Return the (x, y) coordinate for the center point of the cell that contains the specified text.  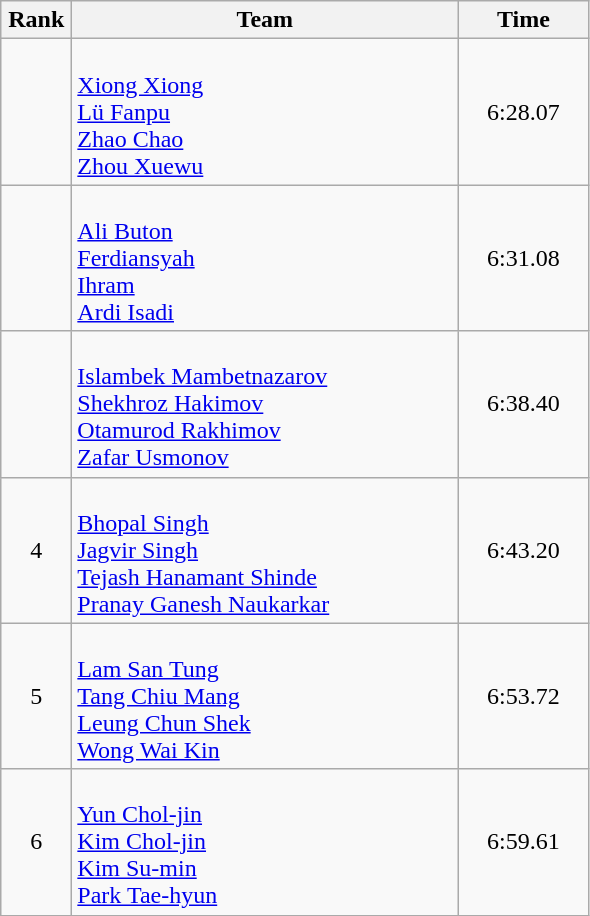
5 (36, 696)
Ali ButonFerdiansyahIhramArdi Isadi (265, 258)
Rank (36, 20)
Xiong XiongLü FanpuZhao ChaoZhou Xuewu (265, 112)
Islambek MambetnazarovShekhroz HakimovOtamurod RakhimovZafar Usmonov (265, 404)
6:59.61 (524, 842)
6:53.72 (524, 696)
Bhopal SinghJagvir SinghTejash Hanamant ShindePranay Ganesh Naukarkar (265, 550)
6:31.08 (524, 258)
Lam San TungTang Chiu MangLeung Chun ShekWong Wai Kin (265, 696)
6:38.40 (524, 404)
4 (36, 550)
Time (524, 20)
6:43.20 (524, 550)
Team (265, 20)
6 (36, 842)
Yun Chol-jinKim Chol-jinKim Su-minPark Tae-hyun (265, 842)
6:28.07 (524, 112)
